Return the [X, Y] coordinate for the center point of the cell that contains the specified text.  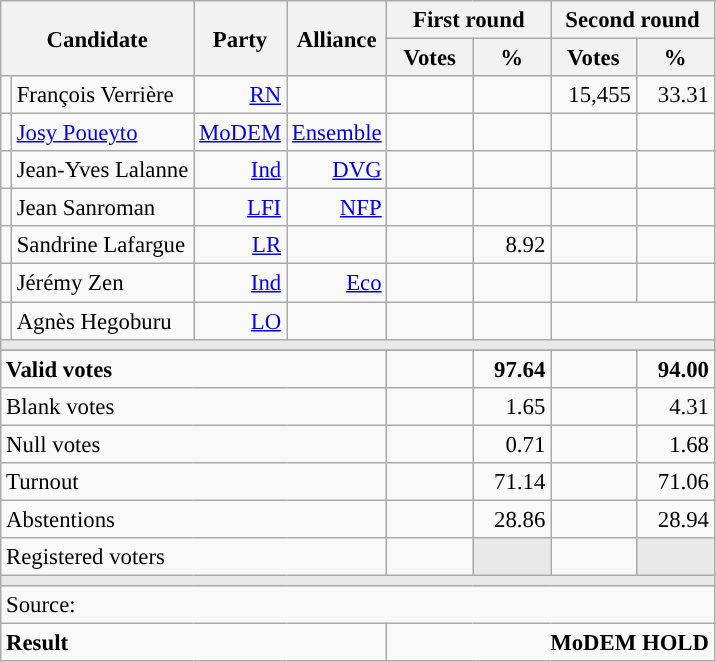
4.31 [675, 406]
15,455 [594, 95]
Sandrine Lafargue [102, 245]
28.94 [675, 519]
1.65 [512, 406]
0.71 [512, 444]
Agnès Hegoburu [102, 321]
Source: [358, 605]
LFI [240, 208]
Candidate [98, 38]
Jean-Yves Lalanne [102, 170]
MoDEM [240, 133]
Jérémy Zen [102, 283]
28.86 [512, 519]
71.14 [512, 482]
First round [469, 20]
94.00 [675, 369]
Turnout [194, 482]
LO [240, 321]
Registered voters [194, 557]
NFP [336, 208]
Eco [336, 283]
Valid votes [194, 369]
8.92 [512, 245]
71.06 [675, 482]
Null votes [194, 444]
1.68 [675, 444]
Ensemble [336, 133]
RN [240, 95]
Blank votes [194, 406]
MoDEM HOLD [550, 643]
Result [194, 643]
Second round [633, 20]
Abstentions [194, 519]
DVG [336, 170]
33.31 [675, 95]
Party [240, 38]
Alliance [336, 38]
Jean Sanroman [102, 208]
Josy Poueyto [102, 133]
97.64 [512, 369]
François Verrière [102, 95]
LR [240, 245]
